Return the (X, Y) coordinate for the center point of the cell that contains the specified text.  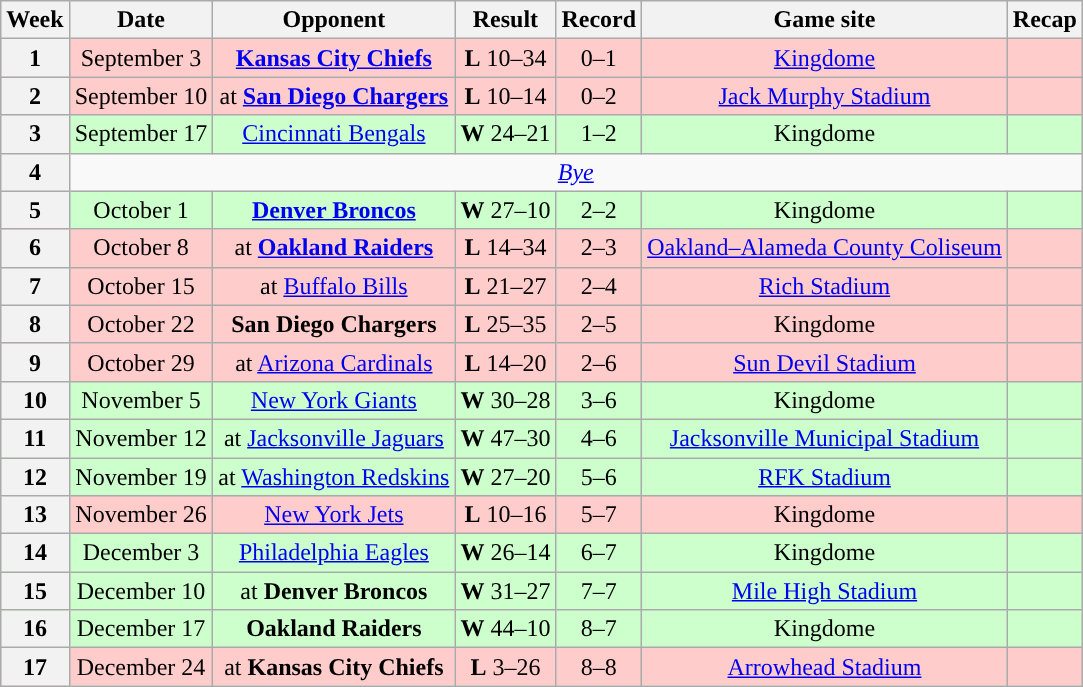
September 17 (141, 134)
14 (35, 553)
December 17 (141, 629)
10 (35, 400)
at Denver Broncos (334, 591)
2–2 (599, 210)
W 47–30 (506, 438)
8–7 (599, 629)
December 3 (141, 553)
New York Giants (334, 400)
9 (35, 362)
November 19 (141, 477)
8 (35, 324)
San Diego Chargers (334, 324)
7 (35, 286)
November 5 (141, 400)
RFK Stadium (825, 477)
Jacksonville Municipal Stadium (825, 438)
W 44–10 (506, 629)
Game site (825, 20)
Date (141, 20)
October 29 (141, 362)
W 27–10 (506, 210)
November 26 (141, 515)
Oakland–Alameda County Coliseum (825, 248)
1–2 (599, 134)
at Jacksonville Jaguars (334, 438)
Record (599, 20)
Week (35, 20)
2–5 (599, 324)
New York Jets (334, 515)
Denver Broncos (334, 210)
5–6 (599, 477)
2–3 (599, 248)
at Buffalo Bills (334, 286)
Bye (576, 172)
December 10 (141, 591)
L 10–34 (506, 58)
Jack Murphy Stadium (825, 96)
Oakland Raiders (334, 629)
Sun Devil Stadium (825, 362)
L 10–16 (506, 515)
October 15 (141, 286)
2–4 (599, 286)
5–7 (599, 515)
Philadelphia Eagles (334, 553)
5 (35, 210)
October 1 (141, 210)
11 (35, 438)
6 (35, 248)
at Oakland Raiders (334, 248)
September 10 (141, 96)
3–6 (599, 400)
L 25–35 (506, 324)
3 (35, 134)
12 (35, 477)
September 3 (141, 58)
L 3–26 (506, 667)
4 (35, 172)
L 10–14 (506, 96)
2–6 (599, 362)
at Washington Redskins (334, 477)
4–6 (599, 438)
Rich Stadium (825, 286)
at San Diego Chargers (334, 96)
Arrowhead Stadium (825, 667)
at Kansas City Chiefs (334, 667)
W 30–28 (506, 400)
November 12 (141, 438)
W 27–20 (506, 477)
13 (35, 515)
L 21–27 (506, 286)
W 24–21 (506, 134)
L 14–20 (506, 362)
6–7 (599, 553)
17 (35, 667)
Kansas City Chiefs (334, 58)
15 (35, 591)
7–7 (599, 591)
W 26–14 (506, 553)
2 (35, 96)
0–1 (599, 58)
October 22 (141, 324)
W 31–27 (506, 591)
Mile High Stadium (825, 591)
Result (506, 20)
Opponent (334, 20)
Recap (1044, 20)
December 24 (141, 667)
L 14–34 (506, 248)
1 (35, 58)
October 8 (141, 248)
Cincinnati Bengals (334, 134)
16 (35, 629)
0–2 (599, 96)
8–8 (599, 667)
at Arizona Cardinals (334, 362)
